Return [X, Y] of the center of cell containing provided text 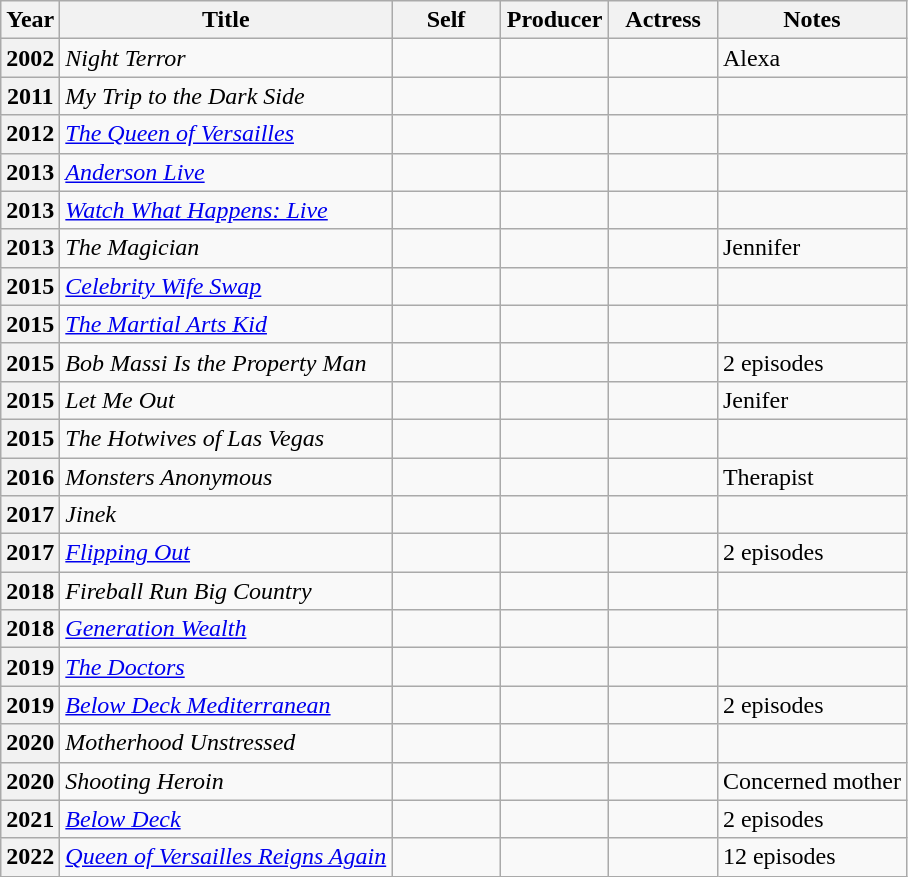
The Hotwives of Las Vegas [226, 438]
The Queen of Versailles [226, 134]
Let Me Out [226, 400]
2022 [30, 857]
Notes [812, 20]
Anderson Live [226, 172]
Jenifer [812, 400]
Producer [554, 20]
Flipping Out [226, 553]
Jennifer [812, 248]
Night Terror [226, 58]
Below Deck [226, 819]
Year [30, 20]
2016 [30, 477]
Monsters Anonymous [226, 477]
The Doctors [226, 667]
Title [226, 20]
Therapist [812, 477]
Bob Massi Is the Property Man [226, 362]
2021 [30, 819]
The Martial Arts Kid [226, 324]
Watch What Happens: Live [226, 210]
12 episodes [812, 857]
Jinek [226, 515]
Queen of Versailles Reigns Again [226, 857]
Celebrity Wife Swap [226, 286]
2012 [30, 134]
Shooting Heroin [226, 781]
Motherhood Unstressed [226, 743]
Below Deck Mediterranean [226, 705]
The Magician [226, 248]
2002 [30, 58]
Generation Wealth [226, 629]
Alexa [812, 58]
Fireball Run Big Country [226, 591]
Self [446, 20]
Concerned mother [812, 781]
Actress [664, 20]
My Trip to the Dark Side [226, 96]
2011 [30, 96]
